Extract the (x, y) coordinate from the center of the cell holding the provided text.  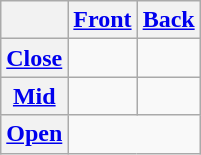
Front (102, 20)
Close (34, 58)
Open (34, 134)
Mid (34, 96)
Back (168, 20)
